Scan for the cell matching the given text and deliver its [X, Y] coordinate at center. 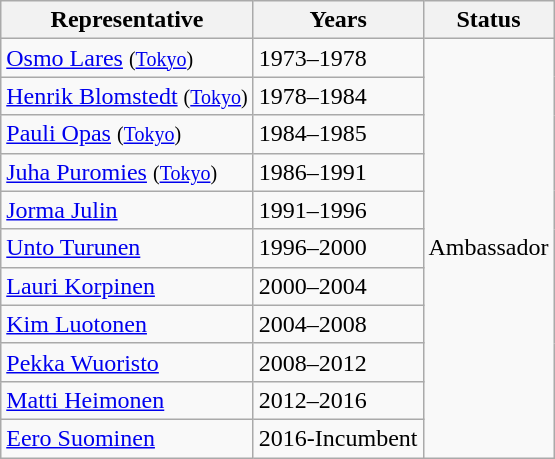
1991–1996 [338, 210]
2004–2008 [338, 324]
Eero Suominen [128, 438]
Lauri Korpinen [128, 286]
Pauli Opas (Tokyo) [128, 134]
Matti Heimonen [128, 400]
Pekka Wuoristo [128, 362]
2008–2012 [338, 362]
Representative [128, 20]
Henrik Blomstedt (Tokyo) [128, 96]
Juha Puromies (Tokyo) [128, 172]
1986–1991 [338, 172]
Ambassador [488, 248]
1984–1985 [338, 134]
2000–2004 [338, 286]
2012–2016 [338, 400]
Status [488, 20]
1973–1978 [338, 58]
2016-Incumbent [338, 438]
1996–2000 [338, 248]
1978–1984 [338, 96]
Unto Turunen [128, 248]
Kim Luotonen [128, 324]
Jorma Julin [128, 210]
Osmo Lares (Tokyo) [128, 58]
Years [338, 20]
